Determine the [x, y] coordinate at the center of the cell enclosing the given text.  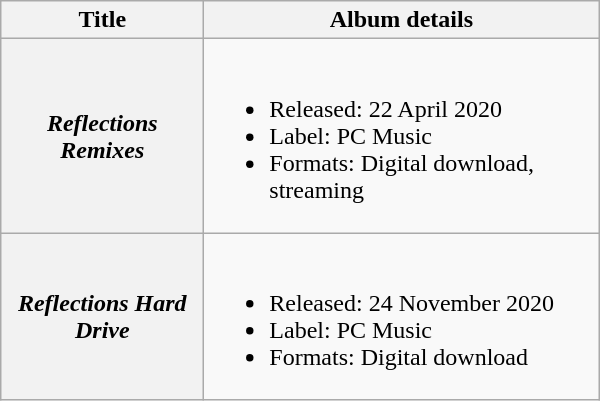
Reflections Remixes [102, 136]
Released: 24 November 2020Label: PC MusicFormats: Digital download [402, 316]
Reflections Hard Drive [102, 316]
Released: 22 April 2020Label: PC MusicFormats: Digital download, streaming [402, 136]
Title [102, 20]
Album details [402, 20]
